For the text-containing cell, return its midpoint in (x, y) coordinate format. 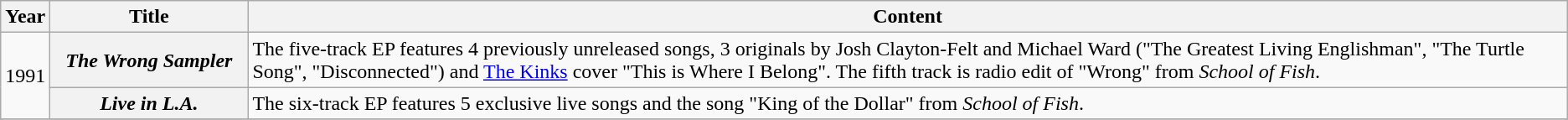
1991 (25, 76)
The Wrong Sampler (149, 60)
Title (149, 17)
Live in L.A. (149, 103)
The six-track EP features 5 exclusive live songs and the song "King of the Dollar" from School of Fish. (908, 103)
Content (908, 17)
Year (25, 17)
